Provide the (X, Y) coordinate of the cell's center where the given text is located.  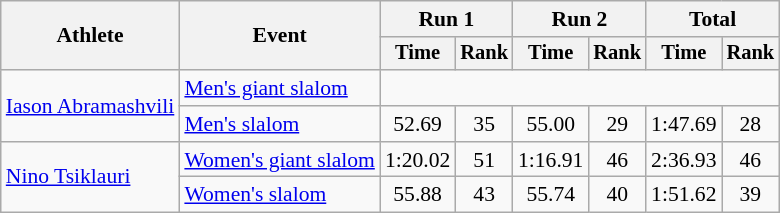
Run 2 (580, 19)
Men's giant slalom (280, 88)
39 (751, 195)
Athlete (90, 36)
55.00 (550, 124)
1:47.69 (684, 124)
Iason Abramashvili (90, 106)
35 (484, 124)
Nino Tsiklauri (90, 178)
1:20.02 (418, 160)
29 (617, 124)
51 (484, 160)
40 (617, 195)
43 (484, 195)
55.88 (418, 195)
28 (751, 124)
Run 1 (446, 19)
55.74 (550, 195)
1:16.91 (550, 160)
1:51.62 (684, 195)
Event (280, 36)
Women's slalom (280, 195)
Men's slalom (280, 124)
2:36.93 (684, 160)
52.69 (418, 124)
Total (712, 19)
Women's giant slalom (280, 160)
